Provide the (x, y) coordinate of the cell's center where the given text is located.  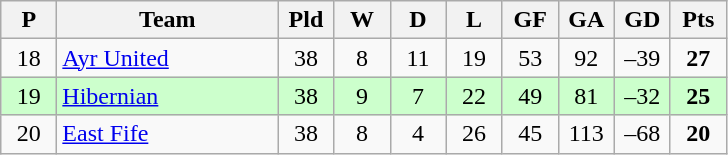
L (474, 20)
P (29, 20)
Ayr United (168, 58)
53 (530, 58)
27 (698, 58)
–39 (642, 58)
East Fife (168, 134)
GF (530, 20)
D (418, 20)
25 (698, 96)
11 (418, 58)
Hibernian (168, 96)
18 (29, 58)
W (362, 20)
GA (586, 20)
45 (530, 134)
49 (530, 96)
Pld (306, 20)
9 (362, 96)
7 (418, 96)
26 (474, 134)
81 (586, 96)
113 (586, 134)
–68 (642, 134)
92 (586, 58)
22 (474, 96)
4 (418, 134)
Team (168, 20)
–32 (642, 96)
GD (642, 20)
Pts (698, 20)
